Locate the cell with the specified text and output its (X, Y) center coordinate. 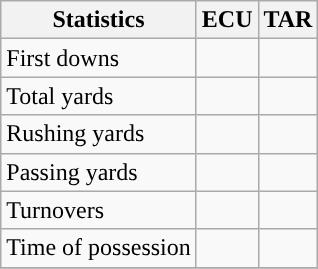
Turnovers (99, 210)
TAR (288, 20)
Total yards (99, 96)
Rushing yards (99, 134)
ECU (227, 20)
Passing yards (99, 172)
Statistics (99, 20)
First downs (99, 58)
Time of possession (99, 248)
